Identify which cell holds the provided text, then report its [X, Y] central coordinate. 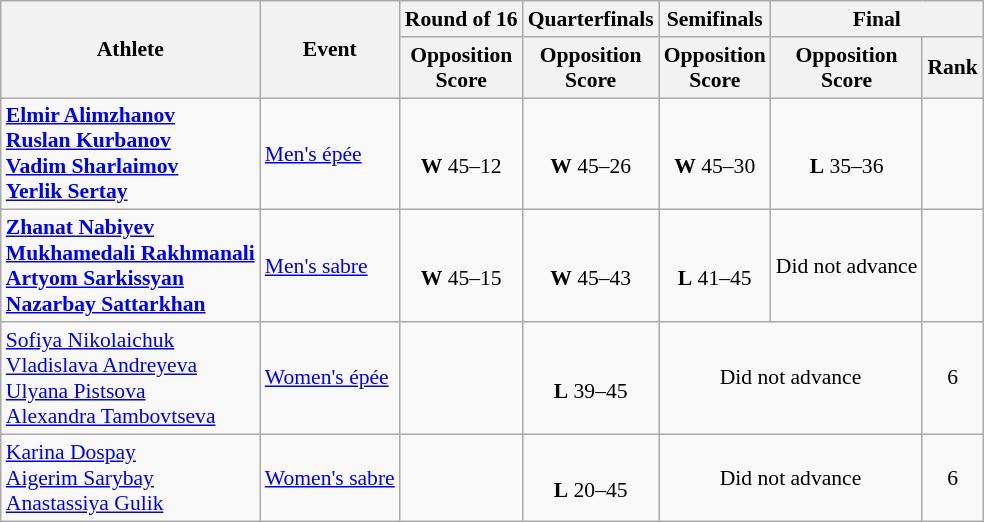
W 45–30 [715, 154]
W 45–26 [591, 154]
Quarterfinals [591, 19]
Final [877, 19]
L 39–45 [591, 378]
Men's sabre [330, 266]
Zhanat NabiyevMukhamedali RakhmanaliArtyom SarkissyanNazarbay Sattarkhan [130, 266]
L 41–45 [715, 266]
Athlete [130, 50]
L 35–36 [847, 154]
Sofiya NikolaichukVladislava AndreyevaUlyana PistsovaAlexandra Tambovtseva [130, 378]
Women's épée [330, 378]
W 45–43 [591, 266]
Karina DospayAigerim SarybayAnastassiya Gulik [130, 478]
L 20–45 [591, 478]
W 45–12 [462, 154]
Men's épée [330, 154]
W 45–15 [462, 266]
Elmir AlimzhanovRuslan KurbanovVadim SharlaimovYerlik Sertay [130, 154]
Round of 16 [462, 19]
Event [330, 50]
Rank [952, 68]
Women's sabre [330, 478]
Semifinals [715, 19]
